From the cell containing the given text, extract its center point as (x, y) coordinate. 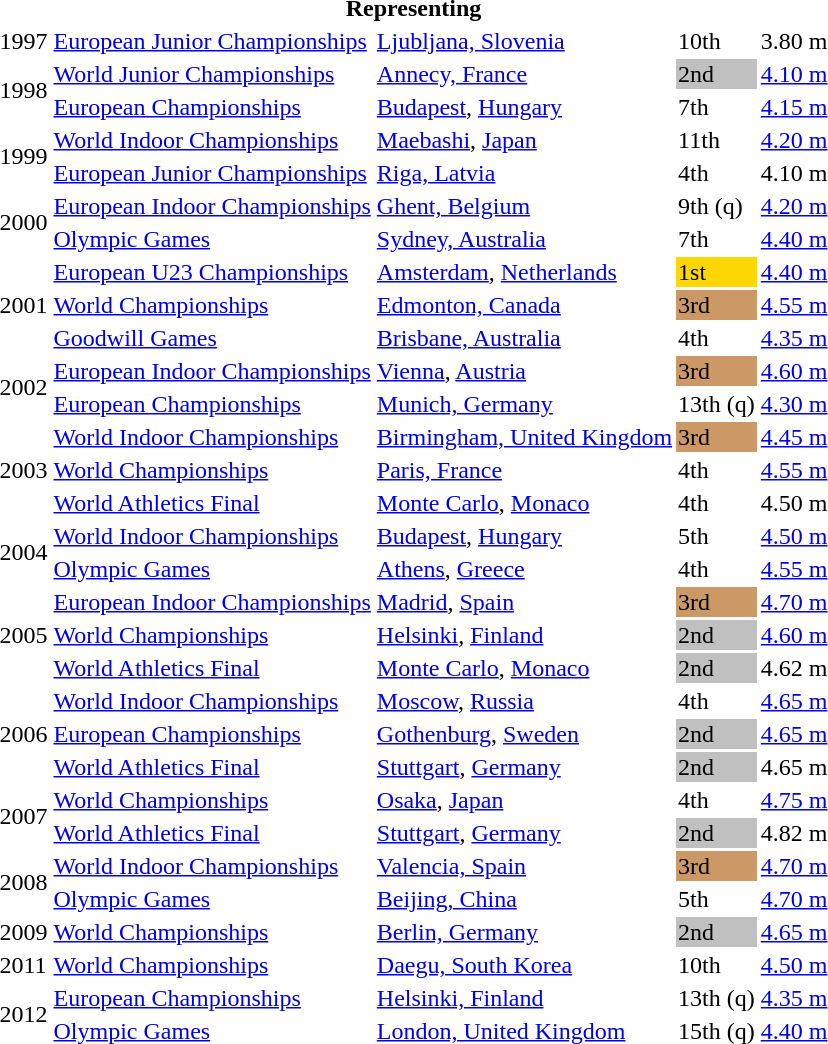
Munich, Germany (524, 404)
Athens, Greece (524, 569)
Moscow, Russia (524, 701)
9th (q) (717, 206)
World Junior Championships (212, 74)
Madrid, Spain (524, 602)
Daegu, South Korea (524, 965)
Beijing, China (524, 899)
Valencia, Spain (524, 866)
Ghent, Belgium (524, 206)
Birmingham, United Kingdom (524, 437)
Gothenburg, Sweden (524, 734)
Vienna, Austria (524, 371)
Sydney, Australia (524, 239)
European U23 Championships (212, 272)
1st (717, 272)
Goodwill Games (212, 338)
Edmonton, Canada (524, 305)
Riga, Latvia (524, 173)
Berlin, Germany (524, 932)
Annecy, France (524, 74)
Osaka, Japan (524, 800)
11th (717, 140)
Maebashi, Japan (524, 140)
Amsterdam, Netherlands (524, 272)
Brisbane, Australia (524, 338)
Ljubljana, Slovenia (524, 41)
Paris, France (524, 470)
